Return (X, Y) of the center of cell containing provided text 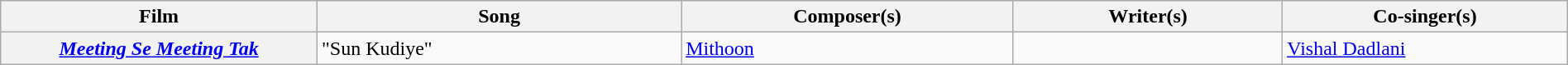
"Sun Kudiye" (499, 48)
Co-singer(s) (1425, 17)
Meeting Se Meeting Tak (159, 48)
Composer(s) (848, 17)
Vishal Dadlani (1425, 48)
Mithoon (848, 48)
Film (159, 17)
Song (499, 17)
Writer(s) (1148, 17)
